For the text-containing cell, return its midpoint in [x, y] coordinate format. 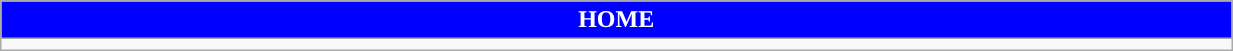
HOME [616, 20]
